Scan for the cell matching the given text and deliver its (x, y) coordinate at center. 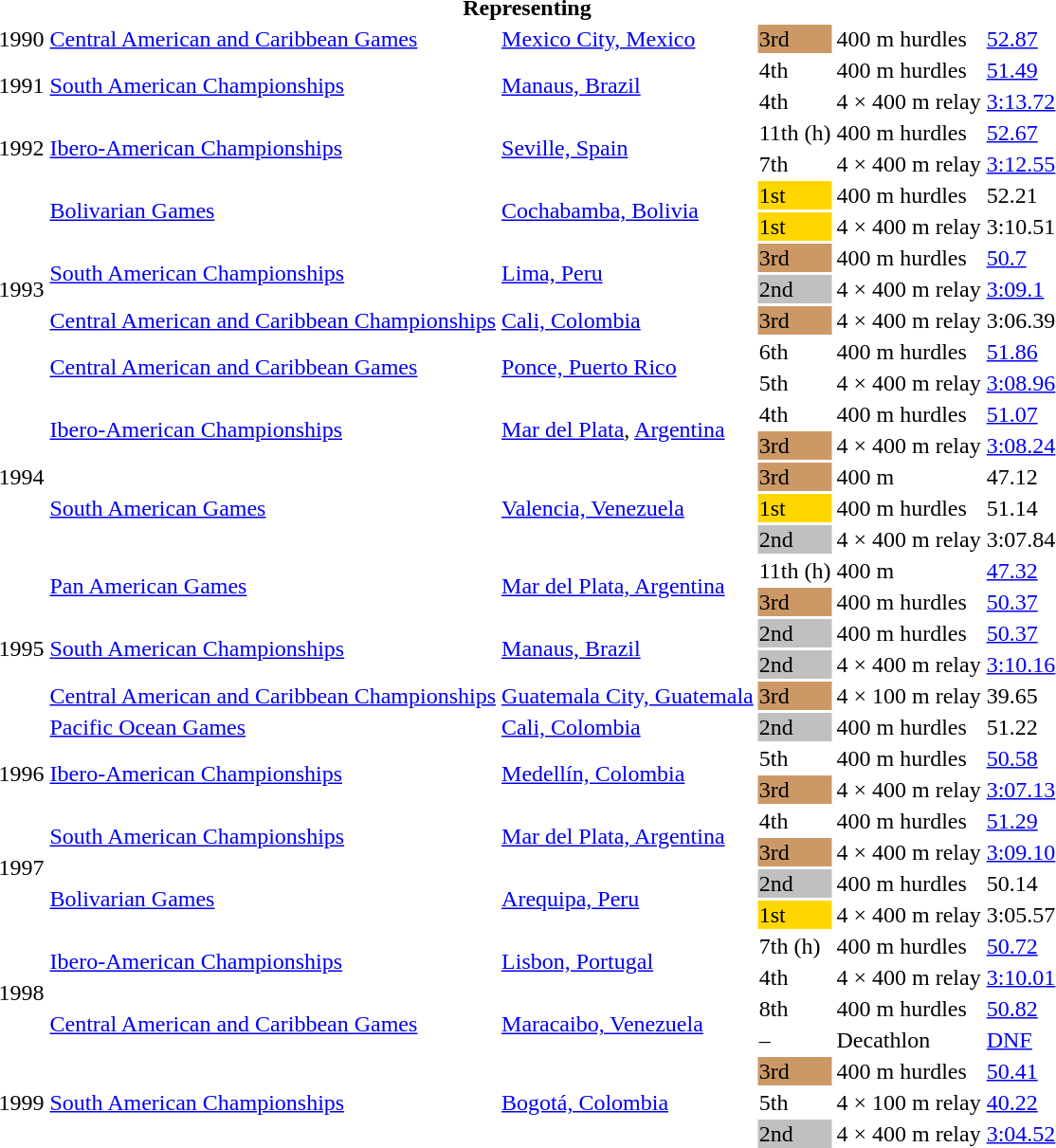
8th (794, 1009)
Seville, Spain (628, 148)
Arequipa, Peru (628, 899)
Lisbon, Portugal (628, 961)
7th (794, 164)
Bogotá, Colombia (628, 1102)
Cochabamba, Bolivia (628, 210)
Medellín, Colombia (628, 774)
Ponce, Puerto Rico (628, 368)
7th (h) (794, 946)
Valencia, Venezuela (628, 508)
– (794, 1040)
Decathlon (908, 1040)
Maracaibo, Venezuela (628, 1024)
Lima, Peru (628, 273)
Pacific Ocean Games (273, 727)
6th (794, 352)
South American Games (273, 508)
Guatemala City, Guatemala (628, 696)
Mexico City, Mexico (628, 39)
Pan American Games (273, 586)
